Detect which cell encompasses the target text, then output its (X, Y) center coordinate. 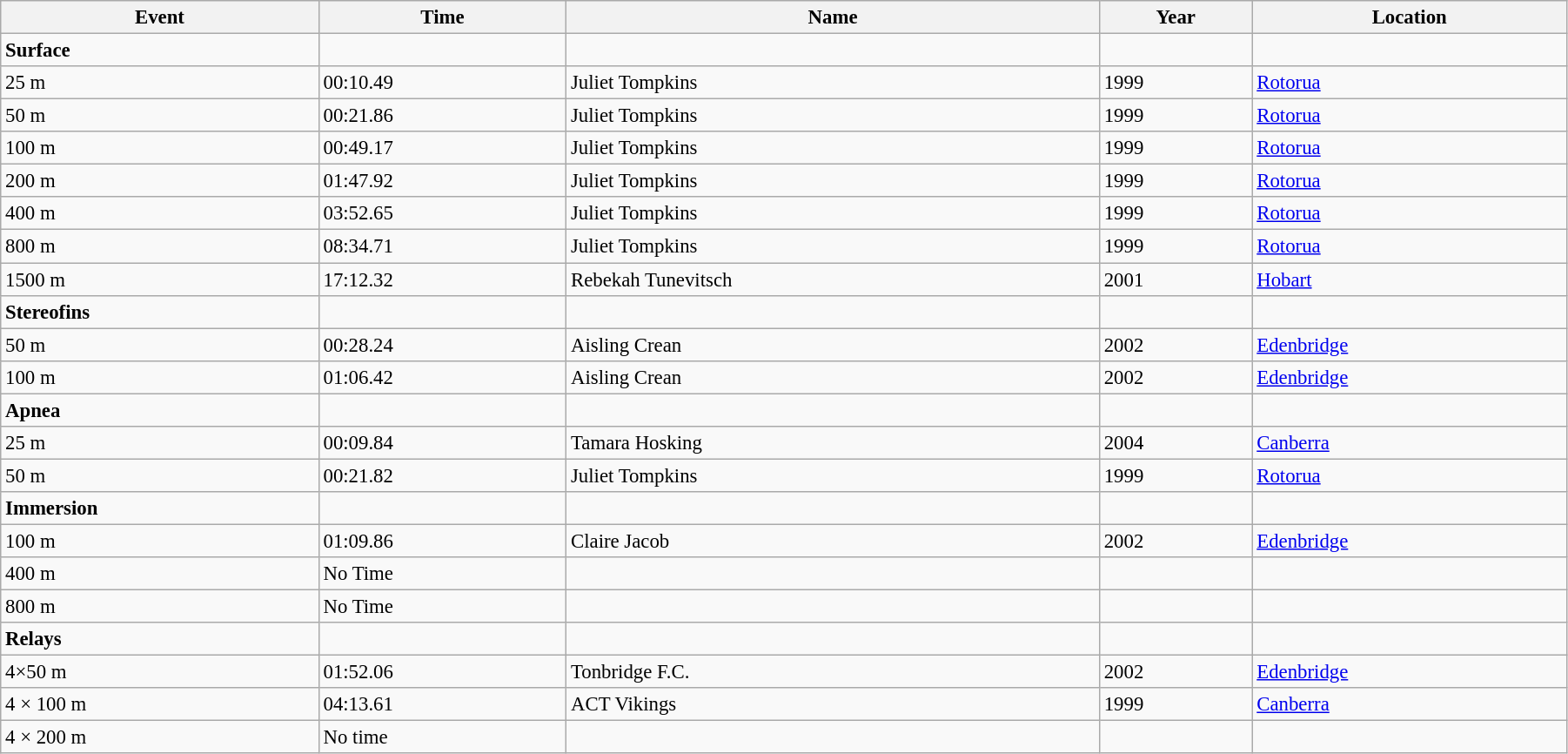
Relays (160, 639)
17:12.32 (442, 279)
Surface (160, 50)
00:21.82 (442, 475)
Event (160, 17)
01:52.06 (442, 672)
01:06.42 (442, 377)
Rebekah Tunevitsch (834, 279)
00:10.49 (442, 83)
4×50 m (160, 672)
Tamara Hosking (834, 443)
1500 m (160, 279)
Location (1410, 17)
Time (442, 17)
00:28.24 (442, 345)
03:52.65 (442, 213)
Year (1176, 17)
ACT Vikings (834, 704)
No time (442, 737)
Claire Jacob (834, 541)
Immersion (160, 508)
00:49.17 (442, 148)
2004 (1176, 443)
Tonbridge F.C. (834, 672)
Apnea (160, 410)
08:34.71 (442, 246)
Hobart (1410, 279)
01:47.92 (442, 181)
Stereofins (160, 312)
04:13.61 (442, 704)
00:09.84 (442, 443)
4 × 200 m (160, 737)
4 × 100 m (160, 704)
200 m (160, 181)
Name (834, 17)
00:21.86 (442, 116)
2001 (1176, 279)
01:09.86 (442, 541)
